Return the [X, Y] coordinate for the center point of the cell that contains the specified text.  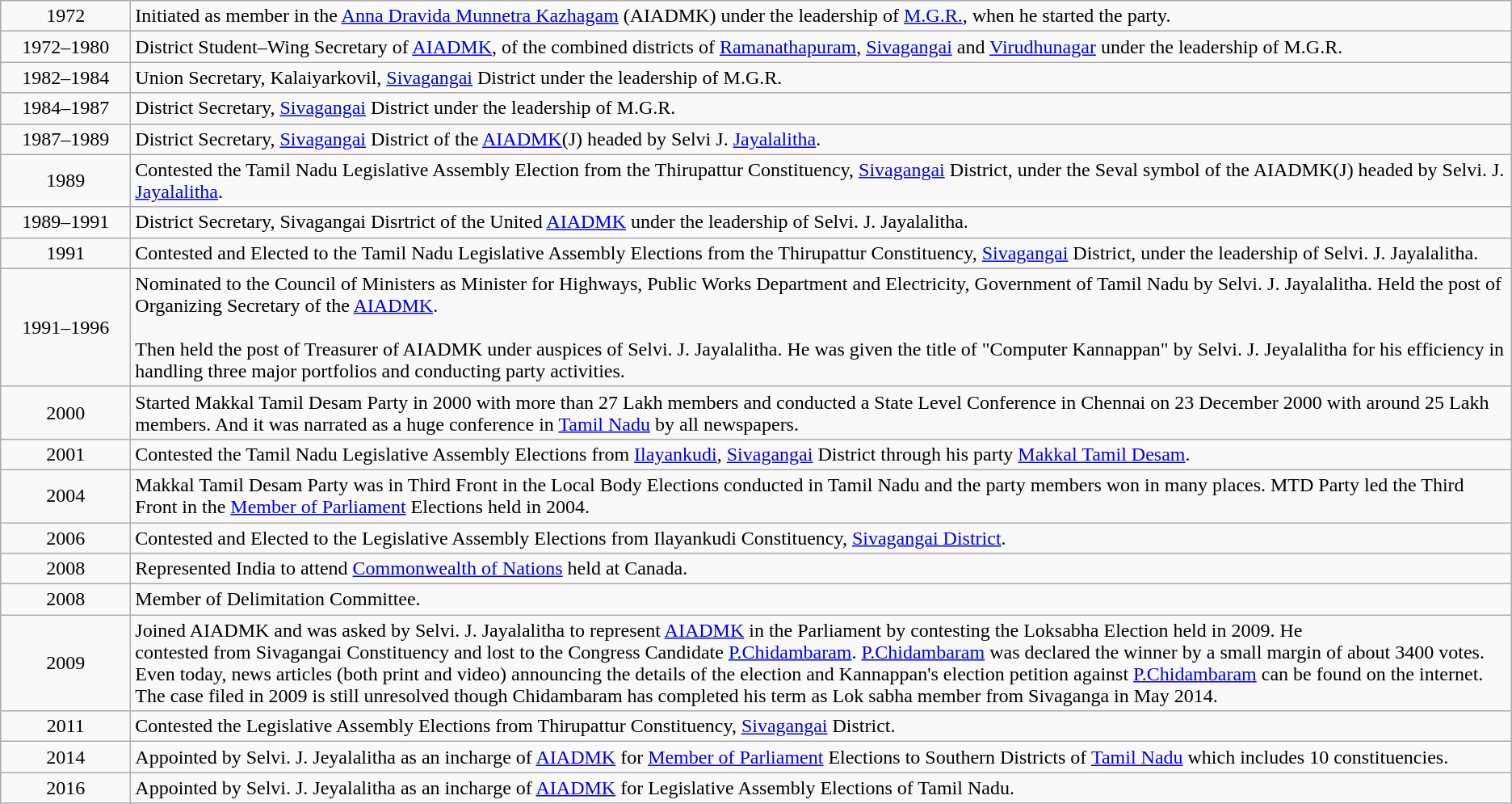
District Student–Wing Secretary of AIADMK, of the combined districts of Ramanathapuram, Sivagangai and Virudhunagar under the leadership of M.G.R. [821, 47]
2001 [66, 454]
1972 [66, 16]
1987–1989 [66, 139]
Initiated as member in the Anna Dravida Munnetra Kazhagam (AIADMK) under the leadership of M.G.R., when he started the party. [821, 16]
1989 [66, 181]
1991 [66, 253]
Appointed by Selvi. J. Jeyalalitha as an incharge of AIADMK for Legislative Assembly Elections of Tamil Nadu. [821, 788]
Member of Delimitation Committee. [821, 600]
2011 [66, 726]
Contested the Tamil Nadu Legislative Assembly Elections from Ilayankudi, Sivagangai District through his party Makkal Tamil Desam. [821, 454]
2016 [66, 788]
2000 [66, 412]
1989–1991 [66, 222]
District Secretary, Sivagangai District under the leadership of M.G.R. [821, 108]
1984–1987 [66, 108]
District Secretary, Sivagangai District of the AIADMK(J) headed by Selvi J. Jayalalitha. [821, 139]
Contested and Elected to the Legislative Assembly Elections from Ilayankudi Constituency, Sivagangai District. [821, 537]
2006 [66, 537]
2004 [66, 496]
Represented India to attend Commonwealth of Nations held at Canada. [821, 569]
1991–1996 [66, 327]
1982–1984 [66, 78]
2014 [66, 757]
District Secretary, Sivagangai Disrtrict of the United AIADMK under the leadership of Selvi. J. Jayalalitha. [821, 222]
Union Secretary, Kalaiyarkovil, Sivagangai District under the leadership of M.G.R. [821, 78]
2009 [66, 663]
1972–1980 [66, 47]
Contested the Legislative Assembly Elections from Thirupattur Constituency, Sivagangai District. [821, 726]
